Determine the [x, y] coordinate at the center of the cell enclosing the given text.  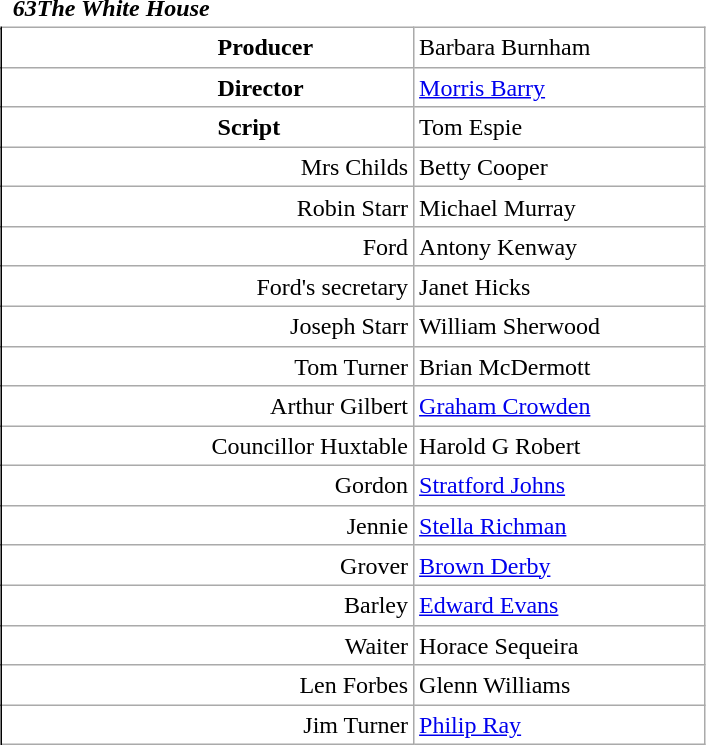
Horace Sequeira [560, 645]
Morris Barry [560, 87]
Ford [208, 247]
Betty Cooper [560, 167]
Ford's secretary [208, 286]
Brown Derby [560, 565]
Harold G Robert [560, 446]
Grover [208, 565]
Gordon [208, 486]
Script [208, 127]
William Sherwood [560, 326]
Barley [208, 605]
Stella Richman [560, 525]
Barbara Burnham [560, 47]
Janet Hicks [560, 286]
Len Forbes [208, 685]
Mrs Childs [208, 167]
Edward Evans [560, 605]
Antony Kenway [560, 247]
Tom Turner [208, 366]
Councillor Huxtable [208, 446]
Tom Espie [560, 127]
Director [208, 87]
Graham Crowden [560, 406]
Philip Ray [560, 725]
Stratford Johns [560, 486]
Robin Starr [208, 207]
Producer [208, 47]
Arthur Gilbert [208, 406]
Jim Turner [208, 725]
Joseph Starr [208, 326]
Jennie [208, 525]
Waiter [208, 645]
Glenn Williams [560, 685]
Michael Murray [560, 207]
Brian McDermott [560, 366]
